For the text-containing cell, return its midpoint in (X, Y) coordinate format. 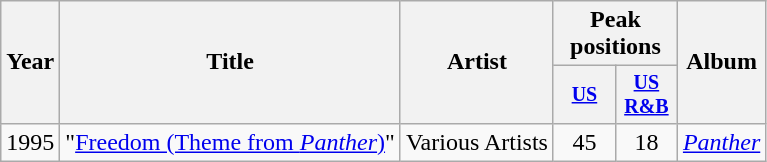
Album (721, 62)
Year (30, 62)
Title (230, 62)
1995 (30, 142)
US (584, 94)
Peak positions (615, 34)
Artist (476, 62)
18 (646, 142)
Various Artists (476, 142)
"Freedom (Theme from Panther)" (230, 142)
45 (584, 142)
Panther (721, 142)
USR&B (646, 94)
